Return (X, Y) of the center of cell containing provided text 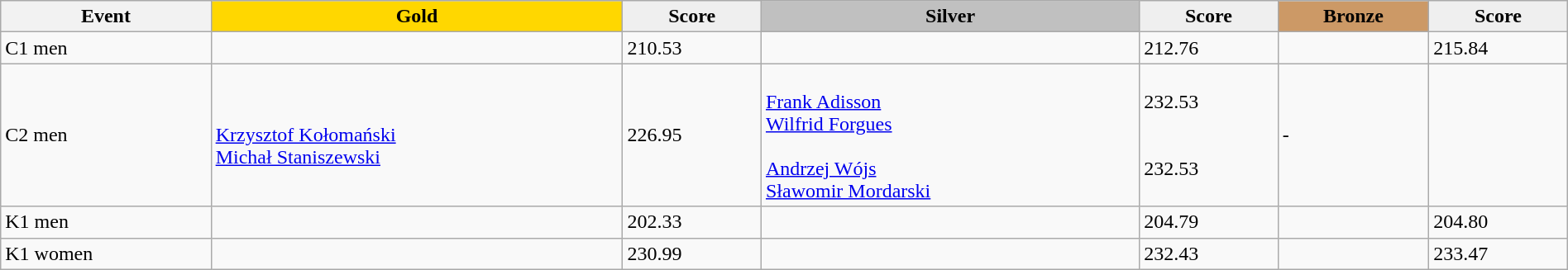
C2 men (106, 135)
232.43 (1209, 253)
226.95 (691, 135)
Krzysztof KołomańskiMichał Staniszewski (417, 135)
C1 men (106, 48)
Event (106, 17)
K1 women (106, 253)
230.99 (691, 253)
212.76 (1209, 48)
210.53 (691, 48)
204.79 (1209, 222)
- (1353, 135)
204.80 (1499, 222)
202.33 (691, 222)
232.53232.53 (1209, 135)
K1 men (106, 222)
233.47 (1499, 253)
Silver (949, 17)
Frank AdissonWilfrid ForguesAndrzej WójsSławomir Mordarski (949, 135)
Gold (417, 17)
215.84 (1499, 48)
Bronze (1353, 17)
